Pinpoint the cell where the given text exists, returning its [X, Y] midpoint coordinate. 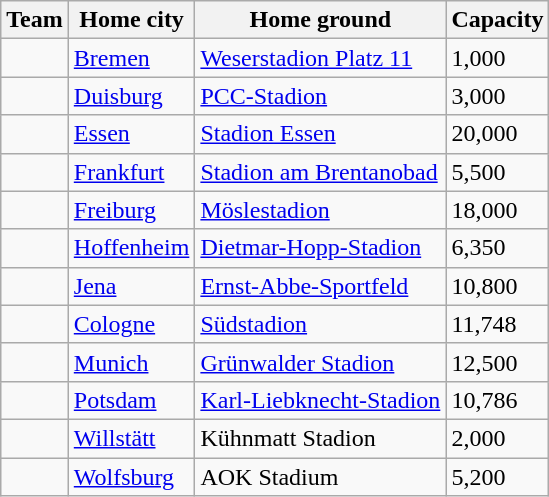
Essen [132, 134]
20,000 [498, 134]
3,000 [498, 96]
Willstätt [132, 438]
10,786 [498, 400]
Jena [132, 286]
6,350 [498, 248]
Möslestadion [320, 210]
Dietmar-Hopp-Stadion [320, 248]
Capacity [498, 20]
5,200 [498, 477]
Cologne [132, 324]
10,800 [498, 286]
Weserstadion Platz 11 [320, 58]
Team [35, 20]
Stadion am Brentanobad [320, 172]
Ernst-Abbe-Sportfeld [320, 286]
11,748 [498, 324]
PCC-Stadion [320, 96]
Home ground [320, 20]
Wolfsburg [132, 477]
12,500 [498, 362]
Munich [132, 362]
Karl-Liebknecht-Stadion [320, 400]
Stadion Essen [320, 134]
Kühnmatt Stadion [320, 438]
Home city [132, 20]
Freiburg [132, 210]
5,500 [498, 172]
AOK Stadium [320, 477]
Grünwalder Stadion [320, 362]
2,000 [498, 438]
Duisburg [132, 96]
Südstadion [320, 324]
1,000 [498, 58]
Potsdam [132, 400]
Frankfurt [132, 172]
18,000 [498, 210]
Hoffenheim [132, 248]
Bremen [132, 58]
